Locate the cell with the specified text and output its (x, y) center coordinate. 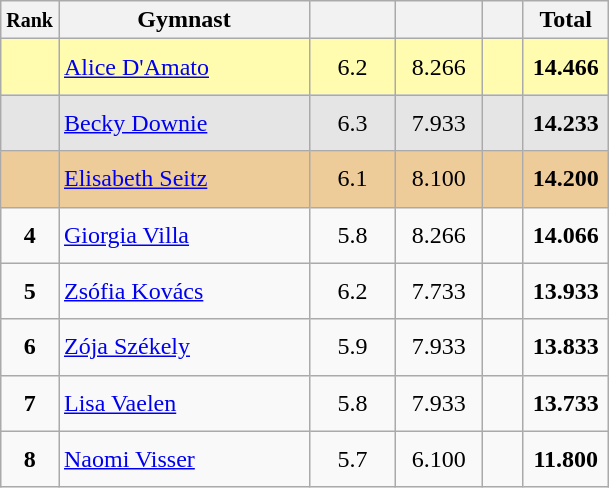
Zsófia Kovács (184, 291)
4 (30, 235)
Giorgia Villa (184, 235)
Zója Székely (184, 347)
6.1 (353, 179)
5.9 (353, 347)
13.933 (566, 291)
6.100 (439, 459)
14.200 (566, 179)
Elisabeth Seitz (184, 179)
5 (30, 291)
11.800 (566, 459)
Alice D'Amato (184, 67)
Becky Downie (184, 123)
5.7 (353, 459)
Lisa Vaelen (184, 403)
7 (30, 403)
14.466 (566, 67)
14.233 (566, 123)
Naomi Visser (184, 459)
13.733 (566, 403)
Total (566, 20)
13.833 (566, 347)
14.066 (566, 235)
7.733 (439, 291)
8.100 (439, 179)
Gymnast (184, 20)
6 (30, 347)
Rank (30, 20)
8 (30, 459)
6.3 (353, 123)
